For the text-containing cell, return its midpoint in (x, y) coordinate format. 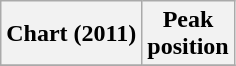
Peak position (188, 34)
Chart (2011) (72, 34)
